Output the (x, y) coordinate of the center of the cell containing the given text.  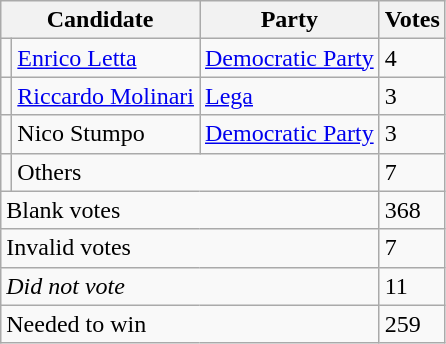
Votes (412, 20)
Needed to win (190, 324)
Others (196, 172)
259 (412, 324)
368 (412, 210)
Blank votes (190, 210)
Candidate (100, 20)
4 (412, 58)
Nico Stumpo (106, 134)
Lega (290, 96)
Riccardo Molinari (106, 96)
Party (290, 20)
Enrico Letta (106, 58)
11 (412, 286)
Invalid votes (190, 248)
Did not vote (190, 286)
